Locate the cell with the specified text and output its [X, Y] center coordinate. 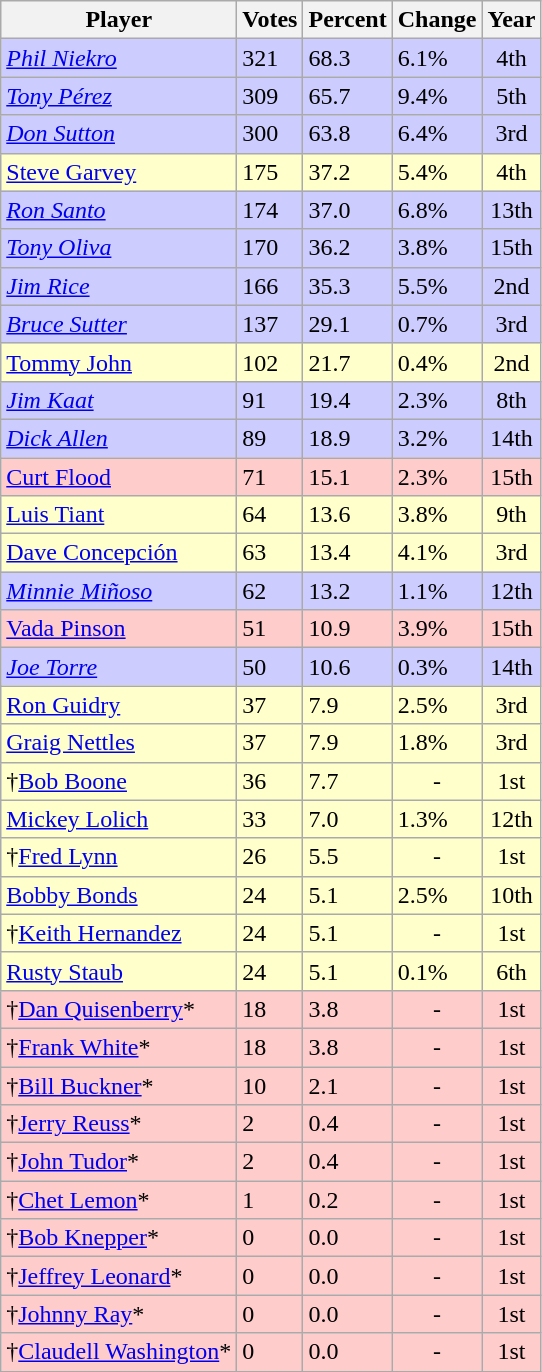
1 [270, 1200]
†Johnny Ray* [119, 1314]
6.8% [437, 210]
29.1 [348, 324]
5th [512, 96]
†Frank White* [119, 1047]
68.3 [348, 58]
0.4% [437, 362]
Ron Santo [119, 210]
7.0 [348, 819]
0.3% [437, 667]
Tommy John [119, 362]
Change [437, 20]
13.2 [348, 591]
7.7 [348, 781]
6.1% [437, 58]
Votes [270, 20]
166 [270, 286]
†Claudell Washington* [119, 1352]
3.9% [437, 629]
Tony Oliva [119, 248]
Tony Pérez [119, 96]
13th [512, 210]
Bruce Sutter [119, 324]
63 [270, 553]
†Jeffrey Leonard* [119, 1276]
50 [270, 667]
300 [270, 134]
0.7% [437, 324]
10 [270, 1085]
26 [270, 857]
Bobby Bonds [119, 895]
10.6 [348, 667]
35.3 [348, 286]
Year [512, 20]
18.9 [348, 438]
175 [270, 172]
321 [270, 58]
8th [512, 400]
Phil Niekro [119, 58]
6.4% [437, 134]
10th [512, 895]
†Chet Lemon* [119, 1200]
71 [270, 477]
9.4% [437, 96]
4.1% [437, 553]
36.2 [348, 248]
309 [270, 96]
Jim Rice [119, 286]
Curt Flood [119, 477]
0.1% [437, 971]
†John Tudor* [119, 1162]
Player [119, 20]
1.8% [437, 743]
†Fred Lynn [119, 857]
Don Sutton [119, 134]
Minnie Miñoso [119, 591]
9th [512, 515]
0.2 [348, 1200]
†Bill Buckner* [119, 1085]
Luis Tiant [119, 515]
10.9 [348, 629]
Rusty Staub [119, 971]
2.1 [348, 1085]
19.4 [348, 400]
21.7 [348, 362]
65.7 [348, 96]
†Dan Quisenberry* [119, 1009]
137 [270, 324]
Graig Nettles [119, 743]
37.2 [348, 172]
63.8 [348, 134]
Ron Guidry [119, 705]
Mickey Lolich [119, 819]
Dave Concepción [119, 553]
91 [270, 400]
13.6 [348, 515]
Steve Garvey [119, 172]
37.0 [348, 210]
Vada Pinson [119, 629]
64 [270, 515]
15.1 [348, 477]
89 [270, 438]
13.4 [348, 553]
†Keith Hernandez [119, 933]
5.5% [437, 286]
174 [270, 210]
1.3% [437, 819]
†Bob Knepper* [119, 1238]
51 [270, 629]
Dick Allen [119, 438]
Jim Kaat [119, 400]
36 [270, 781]
3.2% [437, 438]
Percent [348, 20]
170 [270, 248]
†Bob Boone [119, 781]
Joe Torre [119, 667]
6th [512, 971]
5.4% [437, 172]
33 [270, 819]
†Jerry Reuss* [119, 1124]
102 [270, 362]
1.1% [437, 591]
5.5 [348, 857]
62 [270, 591]
